Return (X, Y) of the center of cell containing provided text 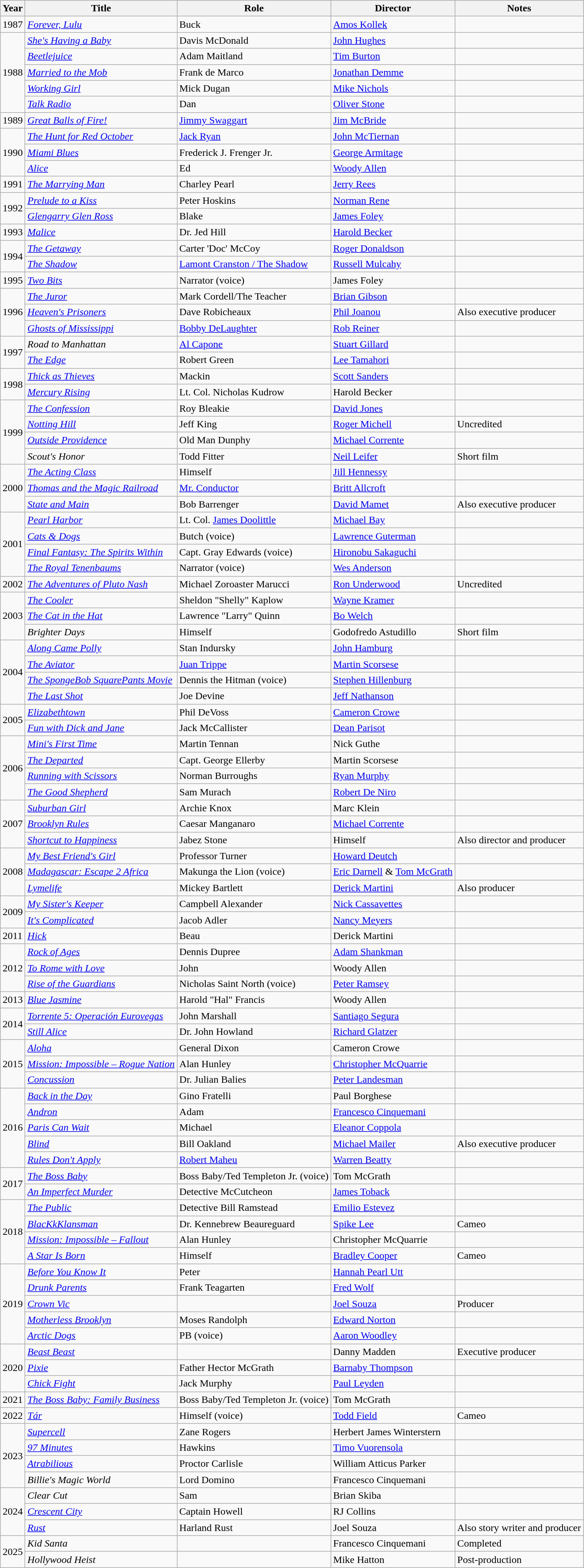
Hick (101, 936)
Butch (voice) (254, 536)
Blake (254, 216)
1993 (13, 232)
Norman Rene (393, 200)
Suburban Girl (101, 808)
Michael Zoroaster Marucci (254, 584)
Lt. Col. James Doolittle (254, 520)
Final Fantasy: The Spirits Within (101, 552)
The Departed (101, 760)
Rob Reiner (393, 328)
Ed (254, 168)
Lamont Cranston / The Shadow (254, 264)
1999 (13, 432)
Along Came Polly (101, 648)
Talk Radio (101, 104)
Todd Fitter (254, 456)
Roger Michell (393, 424)
Beetlejuice (101, 56)
Before You Know It (101, 1272)
Motherless Brooklyn (101, 1320)
Cats & Dogs (101, 536)
Working Girl (101, 88)
Dean Parisot (393, 728)
Father Hector McGrath (254, 1368)
The Getaway (101, 248)
Peter Ramsey (393, 984)
Jill Hennessy (393, 472)
David Jones (393, 408)
Dan (254, 104)
2011 (13, 936)
Detective Bill Ramstead (254, 1208)
2020 (13, 1368)
Heaven's Prisoners (101, 312)
Michael Bay (393, 520)
Scout's Honor (101, 456)
Billie's Magic World (101, 1479)
Mike Hatton (393, 1560)
Fred Wolf (393, 1288)
Mick Dugan (254, 88)
Producer (519, 1304)
Post-production (519, 1560)
Madagascar: Escape 2 Africa (101, 872)
Year (13, 8)
Paul Borghese (393, 1096)
Adam Maitland (254, 56)
Jim McBride (393, 120)
Lord Domino (254, 1479)
Wes Anderson (393, 568)
Two Bits (101, 280)
John Hughes (393, 40)
Still Alice (101, 1032)
Captain Howell (254, 1512)
Jack Murphy (254, 1384)
Old Man Dunphy (254, 440)
Peter Landesman (393, 1080)
Herbert James Winterstern (393, 1431)
Thomas and the Magic Railroad (101, 488)
2012 (13, 968)
2018 (13, 1231)
Forever, Lulu (101, 24)
The Royal Tenenbaums (101, 568)
Outside Providence (101, 440)
2016 (13, 1128)
Harold "Hal" Francis (254, 1000)
Wayne Kramer (393, 600)
James Toback (393, 1192)
Nancy Meyers (393, 920)
2015 (13, 1064)
Completed (519, 1544)
Aloha (101, 1048)
Concussion (101, 1080)
Emilio Estevez (393, 1208)
Frank Teagarten (254, 1288)
The SpongeBob SquarePants Movie (101, 680)
Stuart Gillard (393, 344)
Dr. Kennebrew Beaureguard (254, 1224)
Tim Burton (393, 56)
Tár (101, 1415)
Sam Murach (254, 792)
George Armitage (393, 152)
The Public (101, 1208)
Peter Hoskins (254, 200)
Running with Scissors (101, 776)
RJ Collins (393, 1512)
The Edge (101, 360)
David Mamet (393, 504)
Richard Glatzer (393, 1032)
Brighter Days (101, 632)
Carter 'Doc' McCoy (254, 248)
Chick Fight (101, 1384)
Paul Leyden (393, 1384)
Role (254, 8)
1994 (13, 256)
Juan Trippe (254, 664)
Lawrence Guterman (393, 536)
Elizabethtown (101, 712)
Nick Cassavettes (393, 904)
2024 (13, 1512)
Hannah Pearl Utt (393, 1272)
2005 (13, 720)
Clear Cut (101, 1496)
Gino Fratelli (254, 1096)
Bobby DeLaughter (254, 328)
General Dixon (254, 1048)
1992 (13, 208)
The Marrying Man (101, 184)
The Shadow (101, 264)
Eleanor Coppola (393, 1128)
Himself (voice) (254, 1415)
Blue Jasmine (101, 1000)
Dr. Julian Balies (254, 1080)
Warren Beatty (393, 1160)
Lymelife (101, 888)
Jonathan Demme (393, 72)
2019 (13, 1304)
Notes (519, 8)
A Star Is Born (101, 1256)
Jack Ryan (254, 136)
Marc Klein (393, 808)
Godofredo Astudillo (393, 632)
Dr. Jed Hill (254, 232)
Rust (101, 1528)
Also producer (519, 888)
Dennis the Hitman (voice) (254, 680)
Roger Donaldson (393, 248)
Back in the Day (101, 1096)
1988 (13, 72)
The Last Shot (101, 696)
2022 (13, 1415)
To Rome with Love (101, 968)
Atrabilious (101, 1463)
It's Complicated (101, 920)
Jacob Adler (254, 920)
2009 (13, 912)
The Aviator (101, 664)
Phil Joanou (393, 312)
Martin Tennan (254, 744)
Stan Indursky (254, 648)
John McTiernan (393, 136)
Amos Kollek (393, 24)
Hawkins (254, 1447)
The Cat in the Hat (101, 616)
She's Having a Baby (101, 40)
2013 (13, 1000)
The Adventures of Pluto Nash (101, 584)
Adam (254, 1112)
Kid Santa (101, 1544)
2021 (13, 1400)
2008 (13, 872)
Notting Hill (101, 424)
Arctic Dogs (101, 1336)
Hironobu Sakaguchi (393, 552)
Campbell Alexander (254, 904)
Rise of the Guardians (101, 984)
Mini's First Time (101, 744)
Shortcut to Happiness (101, 840)
Timo Vuorensola (393, 1447)
State and Main (101, 504)
Lee Tamahori (393, 360)
Great Balls of Fire! (101, 120)
Beau (254, 936)
Michael Mailer (393, 1144)
Jeff Nathanson (393, 696)
Fun with Dick and Jane (101, 728)
2025 (13, 1552)
The Acting Class (101, 472)
Stephen Hillenburg (393, 680)
Pixie (101, 1368)
Santiago Segura (393, 1016)
Al Capone (254, 344)
Title (101, 8)
Road to Manhattan (101, 344)
1998 (13, 384)
My Sister's Keeper (101, 904)
Blind (101, 1144)
PB (voice) (254, 1336)
Prelude to a Kiss (101, 200)
Charley Pearl (254, 184)
The Juror (101, 296)
Dave Robicheaux (254, 312)
Edward Norton (393, 1320)
Paris Can Wait (101, 1128)
Davis McDonald (254, 40)
Scott Sanders (393, 376)
Detective McCutcheon (254, 1192)
Spike Lee (393, 1224)
Eric Darnell & Tom McGrath (393, 872)
1991 (13, 184)
Also director and producer (519, 840)
Mission: Impossible – Fallout (101, 1240)
2001 (13, 544)
Capt. Gray Edwards (voice) (254, 552)
2007 (13, 824)
Ron Underwood (393, 584)
2000 (13, 488)
97 Minutes (101, 1447)
Nicholas Saint North (voice) (254, 984)
Alice (101, 168)
Todd Field (393, 1415)
Dennis Dupree (254, 952)
Torrente 5: Operación Eurovegas (101, 1016)
Jerry Rees (393, 184)
Caesar Manganaro (254, 824)
Bradley Cooper (393, 1256)
Brian Gibson (393, 296)
Robert Maheu (254, 1160)
Bo Welch (393, 616)
Joe Devine (254, 696)
Bob Barrenger (254, 504)
Malice (101, 232)
Mr. Conductor (254, 488)
Lt. Col. Nicholas Kudrow (254, 392)
2006 (13, 768)
Jack McCallister (254, 728)
2023 (13, 1455)
The Cooler (101, 600)
1989 (13, 120)
Barnaby Thompson (393, 1368)
Lawrence "Larry" Quinn (254, 616)
Miami Blues (101, 152)
Hollywood Heist (101, 1560)
Norman Burroughs (254, 776)
Mercury Rising (101, 392)
Peter (254, 1272)
Glengarry Glen Ross (101, 216)
Harland Rust (254, 1528)
Capt. George Ellerby (254, 760)
2017 (13, 1184)
Mickey Bartlett (254, 888)
John Marshall (254, 1016)
Andron (101, 1112)
Married to the Mob (101, 72)
1997 (13, 352)
Buck (254, 24)
Neil Leifer (393, 456)
Brooklyn Rules (101, 824)
John Hamburg (393, 648)
Frank de Marco (254, 72)
Robert De Niro (393, 792)
Rock of Ages (101, 952)
Drunk Parents (101, 1288)
Jabez Stone (254, 840)
Mike Nichols (393, 88)
Dr. John Howland (254, 1032)
The Hunt for Red October (101, 136)
2003 (13, 616)
2004 (13, 672)
Danny Madden (393, 1352)
Bill Oakland (254, 1144)
Pearl Harbor (101, 520)
William Atticus Parker (393, 1463)
Robert Green (254, 360)
Rules Don't Apply (101, 1160)
2002 (13, 584)
Adam Shankman (393, 952)
The Boss Baby: Family Business (101, 1400)
Russell Mulcahy (393, 264)
Sam (254, 1496)
Ryan Murphy (393, 776)
The Good Shepherd (101, 792)
The Boss Baby (101, 1176)
1987 (13, 24)
Oliver Stone (393, 104)
Roy Bleakie (254, 408)
Thick as Thieves (101, 376)
1990 (13, 152)
An Imperfect Murder (101, 1192)
2014 (13, 1024)
Mission: Impossible – Rogue Nation (101, 1064)
Mackin (254, 376)
Zane Rogers (254, 1431)
Beast Beast (101, 1352)
Proctor Carlisle (254, 1463)
Professor Turner (254, 856)
BlacKkKlansman (101, 1224)
John (254, 968)
Howard Deutch (393, 856)
Archie Knox (254, 808)
The Confession (101, 408)
Also story writer and producer (519, 1528)
Aaron Woodley (393, 1336)
Mark Cordell/The Teacher (254, 296)
Jeff King (254, 424)
Sheldon "Shelly" Kaplow (254, 600)
Crown Vic (101, 1304)
1995 (13, 280)
Supercell (101, 1431)
Moses Randolph (254, 1320)
My Best Friend's Girl (101, 856)
Phil DeVoss (254, 712)
1996 (13, 312)
Nick Guthe (393, 744)
Britt Allcroft (393, 488)
Jimmy Swaggart (254, 120)
Director (393, 8)
Crescent City (101, 1512)
Brian Skiba (393, 1496)
Michael (254, 1128)
Executive producer (519, 1352)
Frederick J. Frenger Jr. (254, 152)
Makunga the Lion (voice) (254, 872)
Ghosts of Mississippi (101, 328)
